Identify which cell holds the provided text, then report its [X, Y] central coordinate. 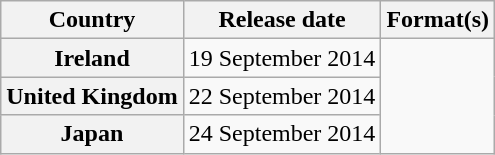
United Kingdom [92, 96]
Release date [282, 20]
22 September 2014 [282, 96]
24 September 2014 [282, 134]
Ireland [92, 58]
Japan [92, 134]
Country [92, 20]
19 September 2014 [282, 58]
Format(s) [438, 20]
